Determine the (x, y) coordinate at the center of the cell enclosing the given text.  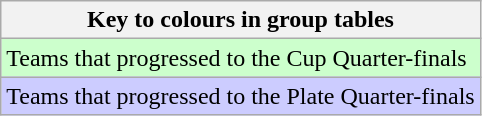
Key to colours in group tables (240, 20)
Teams that progressed to the Plate Quarter-finals (240, 96)
Teams that progressed to the Cup Quarter-finals (240, 58)
